Provide the [X, Y] coordinate of the cell's center where the given text is located.  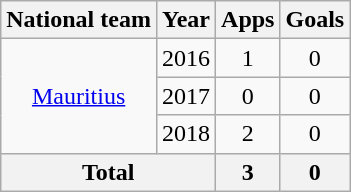
Apps [248, 20]
Mauritius [79, 96]
Goals [315, 20]
2017 [186, 96]
1 [248, 58]
Year [186, 20]
Total [108, 172]
2 [248, 134]
3 [248, 172]
2016 [186, 58]
National team [79, 20]
2018 [186, 134]
